Locate the cell with the specified text and output its (x, y) center coordinate. 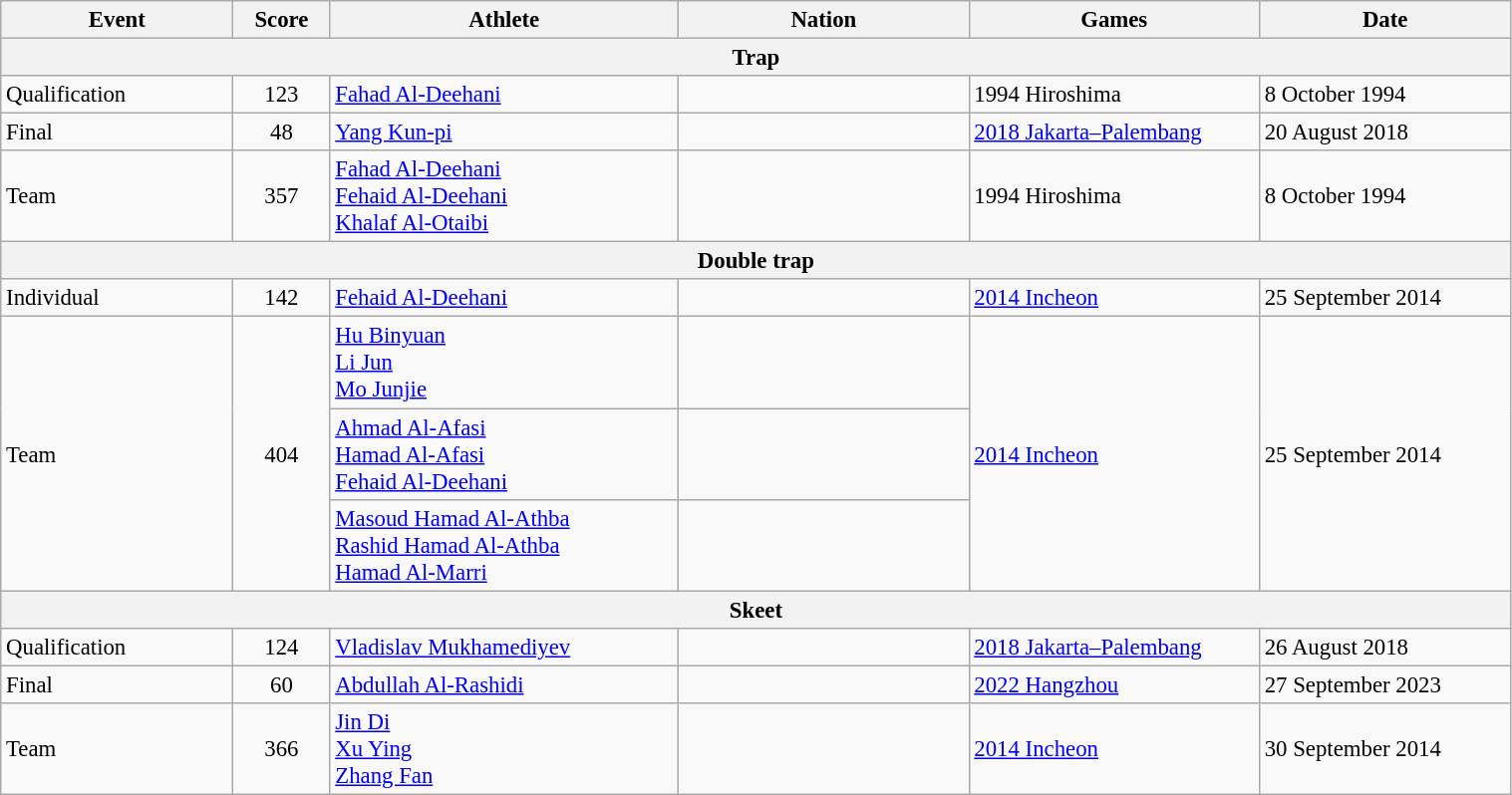
2022 Hangzhou (1114, 684)
27 September 2023 (1385, 684)
Double trap (756, 261)
Trap (756, 58)
Hu BinyuanLi JunMo Junjie (504, 363)
Games (1114, 20)
Individual (118, 298)
Ahmad Al-AfasiHamad Al-AfasiFehaid Al-Deehani (504, 454)
Fehaid Al-Deehani (504, 298)
366 (281, 749)
Yang Kun-pi (504, 132)
Masoud Hamad Al-AthbaRashid Hamad Al-AthbaHamad Al-Marri (504, 545)
Date (1385, 20)
Event (118, 20)
357 (281, 196)
60 (281, 684)
Vladislav Mukhamediyev (504, 647)
124 (281, 647)
142 (281, 298)
20 August 2018 (1385, 132)
123 (281, 95)
Skeet (756, 610)
30 September 2014 (1385, 749)
Fahad Al-DeehaniFehaid Al-DeehaniKhalaf Al-Otaibi (504, 196)
Score (281, 20)
Jin DiXu YingZhang Fan (504, 749)
Nation (823, 20)
48 (281, 132)
26 August 2018 (1385, 647)
Fahad Al-Deehani (504, 95)
404 (281, 454)
Abdullah Al-Rashidi (504, 684)
Athlete (504, 20)
